Detect which cell encompasses the target text, then output its [X, Y] center coordinate. 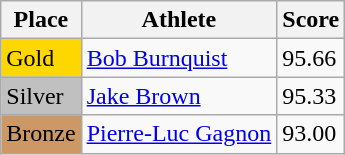
Gold [41, 58]
Athlete [179, 20]
95.66 [311, 58]
Bronze [41, 134]
Score [311, 20]
Place [41, 20]
Silver [41, 96]
Pierre-Luc Gagnon [179, 134]
Jake Brown [179, 96]
93.00 [311, 134]
95.33 [311, 96]
Bob Burnquist [179, 58]
